Extract the (X, Y) coordinate from the center of the cell holding the provided text.  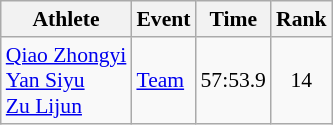
Athlete (66, 19)
Team (163, 80)
14 (302, 80)
57:53.9 (232, 80)
Event (163, 19)
Time (232, 19)
Rank (302, 19)
Qiao ZhongyiYan SiyuZu Lijun (66, 80)
